Capture the cell that displays the provided text and extract its [X, Y] central coordinate. 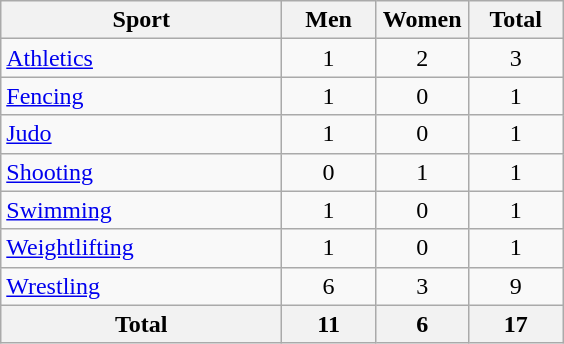
2 [422, 58]
Judo [142, 134]
Swimming [142, 210]
9 [516, 286]
11 [329, 324]
Weightlifting [142, 248]
17 [516, 324]
Sport [142, 20]
Men [329, 20]
Fencing [142, 96]
Women [422, 20]
Athletics [142, 58]
Shooting [142, 172]
Wrestling [142, 286]
